Detect which cell encompasses the target text, then output its (x, y) center coordinate. 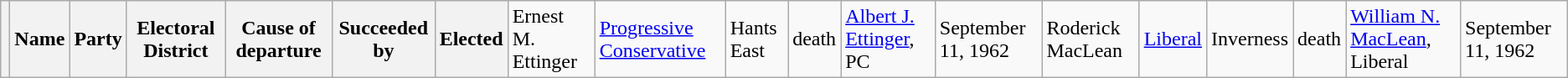
Inverness (1250, 39)
Succeeded by (384, 39)
Electoral District (176, 39)
Progressive Conservative (660, 39)
Name (40, 39)
Roderick MacLean (1091, 39)
William N. MacLean, Liberal (1404, 39)
Elected (471, 39)
Hants East (756, 39)
Ernest M. Ettinger (551, 39)
Party (98, 39)
Cause of departure (279, 39)
Albert J. Ettinger, PC (888, 39)
Liberal (1173, 39)
